Pinpoint the cell where the given text exists, returning its (X, Y) midpoint coordinate. 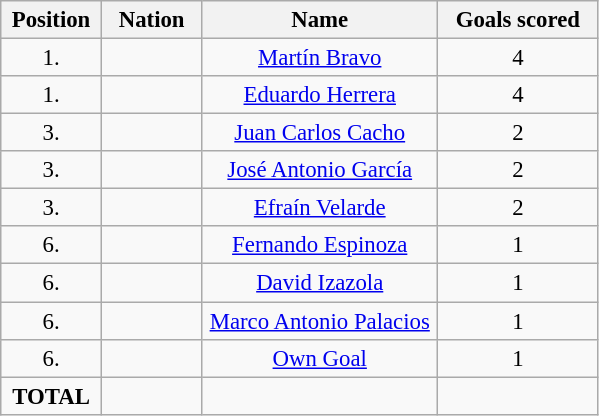
David Izazola (320, 283)
Efraín Velarde (320, 208)
Nation (152, 20)
Martín Bravo (320, 58)
Fernando Espinoza (320, 245)
Eduardo Herrera (320, 95)
José Antonio García (320, 170)
Goals scored (518, 20)
Marco Antonio Palacios (320, 321)
Juan Carlos Cacho (320, 133)
Name (320, 20)
TOTAL (52, 396)
Position (52, 20)
Own Goal (320, 358)
